Identify which cell holds the provided text, then report its [X, Y] central coordinate. 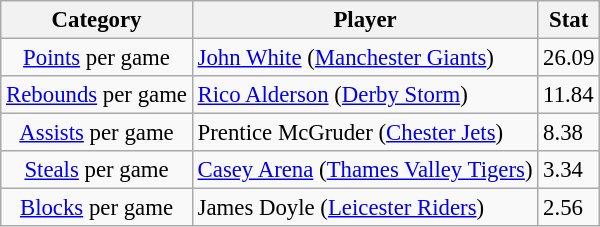
Casey Arena (Thames Valley Tigers) [365, 170]
26.09 [569, 58]
John White (Manchester Giants) [365, 58]
11.84 [569, 95]
Category [97, 20]
Rebounds per game [97, 95]
Blocks per game [97, 208]
Assists per game [97, 133]
Stat [569, 20]
2.56 [569, 208]
3.34 [569, 170]
Player [365, 20]
Steals per game [97, 170]
James Doyle (Leicester Riders) [365, 208]
Prentice McGruder (Chester Jets) [365, 133]
Points per game [97, 58]
8.38 [569, 133]
Rico Alderson (Derby Storm) [365, 95]
